For the text-containing cell, return its midpoint in [x, y] coordinate format. 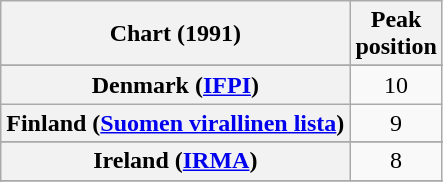
10 [396, 85]
8 [396, 161]
Peakposition [396, 34]
Finland (Suomen virallinen lista) [176, 123]
Chart (1991) [176, 34]
9 [396, 123]
Ireland (IRMA) [176, 161]
Denmark (IFPI) [176, 85]
